Provide the (x, y) coordinate of the cell's center where the given text is located.  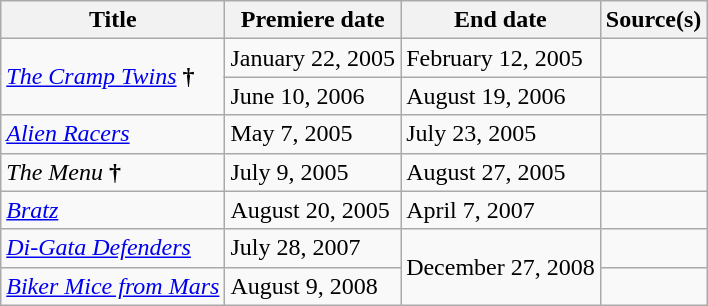
The Menu † (113, 172)
January 22, 2005 (313, 58)
End date (501, 20)
May 7, 2005 (313, 134)
The Cramp Twins † (113, 77)
Alien Racers (113, 134)
August 20, 2005 (313, 210)
Bratz (113, 210)
Premiere date (313, 20)
Di-Gata Defenders (113, 248)
December 27, 2008 (501, 267)
Source(s) (654, 20)
Biker Mice from Mars (113, 286)
June 10, 2006 (313, 96)
July 23, 2005 (501, 134)
February 12, 2005 (501, 58)
August 9, 2008 (313, 286)
April 7, 2007 (501, 210)
August 19, 2006 (501, 96)
July 28, 2007 (313, 248)
August 27, 2005 (501, 172)
July 9, 2005 (313, 172)
Title (113, 20)
